Find where the given text appears and provide that cell's center as (x, y) coordinate. 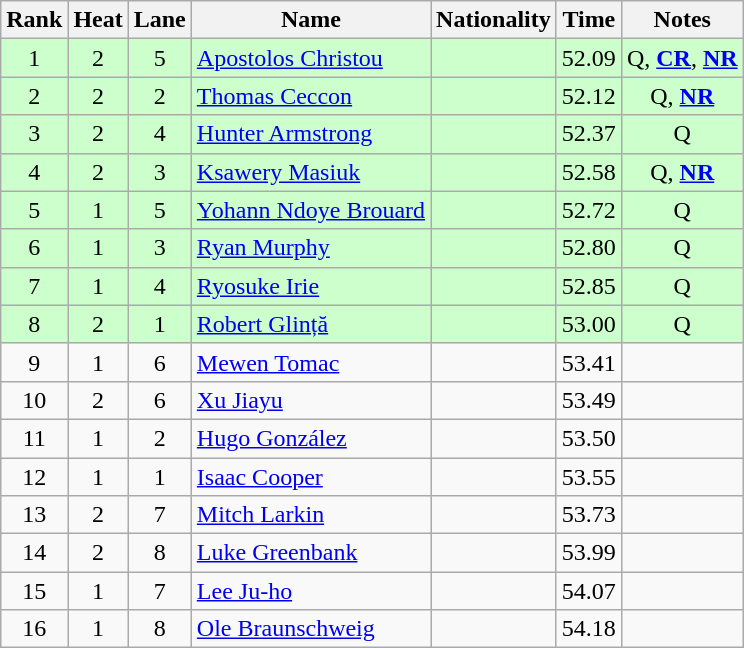
Rank (34, 20)
Mitch Larkin (310, 515)
Heat (98, 20)
Luke Greenbank (310, 553)
13 (34, 515)
15 (34, 591)
Lane (160, 20)
Name (310, 20)
Hugo González (310, 438)
54.07 (588, 591)
Notes (682, 20)
Yohann Ndoye Brouard (310, 210)
Xu Jiayu (310, 400)
Ksawery Masiuk (310, 172)
Apostolos Christou (310, 58)
53.00 (588, 324)
53.49 (588, 400)
Robert Glință (310, 324)
Q, CR, NR (682, 58)
52.72 (588, 210)
Isaac Cooper (310, 477)
Lee Ju-ho (310, 591)
10 (34, 400)
Thomas Ceccon (310, 96)
53.99 (588, 553)
52.37 (588, 134)
52.58 (588, 172)
53.73 (588, 515)
Hunter Armstrong (310, 134)
9 (34, 362)
52.85 (588, 286)
52.12 (588, 96)
Ole Braunschweig (310, 629)
53.55 (588, 477)
53.50 (588, 438)
12 (34, 477)
52.80 (588, 248)
53.41 (588, 362)
Ryan Murphy (310, 248)
11 (34, 438)
52.09 (588, 58)
Ryosuke Irie (310, 286)
14 (34, 553)
Mewen Tomac (310, 362)
54.18 (588, 629)
Time (588, 20)
16 (34, 629)
Nationality (494, 20)
